Return (X, Y) of the center of cell containing provided text 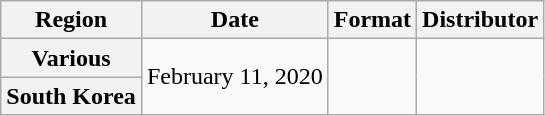
Distributor (480, 20)
Various (72, 58)
February 11, 2020 (234, 77)
Format (372, 20)
South Korea (72, 96)
Date (234, 20)
Region (72, 20)
